Capture the cell that displays the provided text and extract its (X, Y) central coordinate. 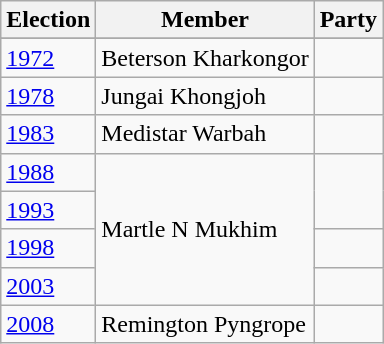
Election (48, 20)
1998 (48, 248)
Remington Pyngrope (205, 324)
Jungai Khongjoh (205, 96)
1988 (48, 172)
1983 (48, 134)
Member (205, 20)
Medistar Warbah (205, 134)
2003 (48, 286)
1978 (48, 96)
Beterson Kharkongor (205, 58)
Party (348, 20)
1972 (48, 58)
2008 (48, 324)
1993 (48, 210)
Martle N Mukhim (205, 229)
